Pinpoint the cell where the given text exists, returning its [X, Y] midpoint coordinate. 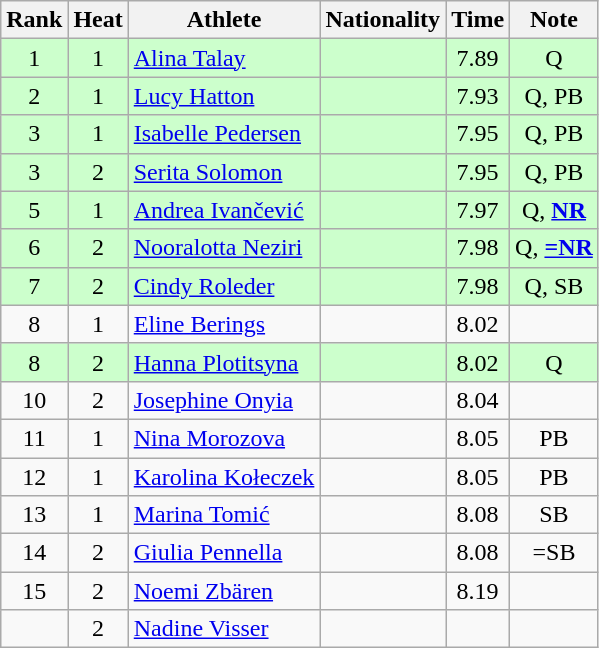
7.89 [478, 58]
Giulia Pennella [224, 553]
Lucy Hatton [224, 96]
Q, SB [554, 286]
11 [34, 438]
10 [34, 400]
6 [34, 248]
Noemi Zbären [224, 591]
SB [554, 515]
14 [34, 553]
Nadine Visser [224, 629]
7.93 [478, 96]
Heat [98, 20]
5 [34, 210]
Cindy Roleder [224, 286]
8.04 [478, 400]
8.19 [478, 591]
Note [554, 20]
Isabelle Pedersen [224, 134]
Q, =NR [554, 248]
=SB [554, 553]
Serita Solomon [224, 172]
Karolina Kołeczek [224, 477]
7 [34, 286]
Andrea Ivančević [224, 210]
Athlete [224, 20]
Marina Tomić [224, 515]
Eline Berings [224, 324]
13 [34, 515]
Rank [34, 20]
15 [34, 591]
Nooralotta Neziri [224, 248]
Nationality [383, 20]
Q, NR [554, 210]
Hanna Plotitsyna [224, 362]
12 [34, 477]
Time [478, 20]
7.97 [478, 210]
Josephine Onyia [224, 400]
Alina Talay [224, 58]
Nina Morozova [224, 438]
